Pinpoint the cell where the given text exists, returning its (X, Y) midpoint coordinate. 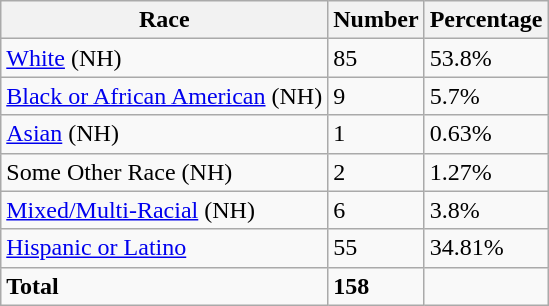
53.8% (486, 58)
Hispanic or Latino (164, 248)
Total (164, 286)
Race (164, 20)
5.7% (486, 96)
55 (376, 248)
0.63% (486, 134)
1.27% (486, 172)
White (NH) (164, 58)
3.8% (486, 210)
1 (376, 134)
Mixed/Multi-Racial (NH) (164, 210)
Asian (NH) (164, 134)
Some Other Race (NH) (164, 172)
34.81% (486, 248)
85 (376, 58)
Black or African American (NH) (164, 96)
6 (376, 210)
2 (376, 172)
Number (376, 20)
Percentage (486, 20)
158 (376, 286)
9 (376, 96)
